Scan for the cell matching the given text and deliver its (x, y) coordinate at center. 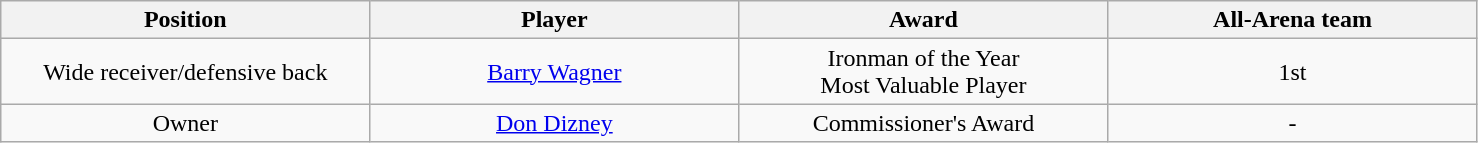
Player (554, 20)
Position (186, 20)
- (1292, 123)
All-Arena team (1292, 20)
Award (924, 20)
Ironman of the YearMost Valuable Player (924, 72)
1st (1292, 72)
Wide receiver/defensive back (186, 72)
Barry Wagner (554, 72)
Owner (186, 123)
Commissioner's Award (924, 123)
Don Dizney (554, 123)
